From the cell containing the given text, extract its center point as (x, y) coordinate. 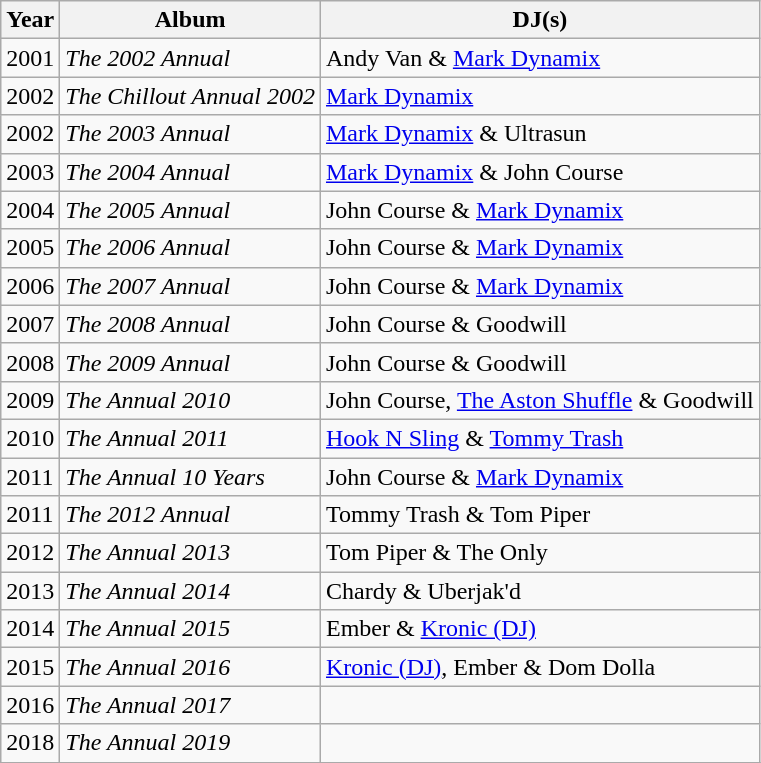
Hook N Sling & Tommy Trash (540, 438)
The Annual 2014 (190, 591)
The 2003 Annual (190, 134)
2012 (30, 553)
The 2004 Annual (190, 172)
The 2012 Annual (190, 515)
The 2008 Annual (190, 324)
2006 (30, 286)
The Annual 2011 (190, 438)
2015 (30, 667)
2004 (30, 210)
The Annual 2016 (190, 667)
Andy Van & Mark Dynamix (540, 58)
The 2002 Annual (190, 58)
The 2007 Annual (190, 286)
2009 (30, 400)
Mark Dynamix (540, 96)
The 2005 Annual (190, 210)
2001 (30, 58)
The Annual 2017 (190, 705)
2007 (30, 324)
Kronic (DJ), Ember & Dom Dolla (540, 667)
2018 (30, 743)
Tommy Trash & Tom Piper (540, 515)
DJ(s) (540, 20)
Tom Piper & The Only (540, 553)
The Chillout Annual 2002 (190, 96)
Mark Dynamix & Ultrasun (540, 134)
2014 (30, 629)
Chardy & Uberjak'd (540, 591)
2016 (30, 705)
2005 (30, 248)
The 2009 Annual (190, 362)
The 2006 Annual (190, 248)
The Annual 2015 (190, 629)
2008 (30, 362)
2010 (30, 438)
The Annual 10 Years (190, 477)
John Course, The Aston Shuffle & Goodwill (540, 400)
The Annual 2013 (190, 553)
2013 (30, 591)
Year (30, 20)
Album (190, 20)
The Annual 2010 (190, 400)
Ember & Kronic (DJ) (540, 629)
Mark Dynamix & John Course (540, 172)
2003 (30, 172)
The Annual 2019 (190, 743)
